For the text-containing cell, return its midpoint in [X, Y] coordinate format. 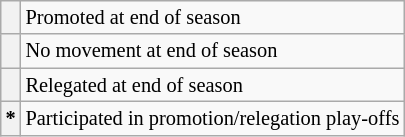
Promoted at end of season [213, 17]
* [11, 118]
Relegated at end of season [213, 85]
No movement at end of season [213, 51]
Participated in promotion/relegation play-offs [213, 118]
